Pinpoint the cell where the given text exists, returning its [x, y] midpoint coordinate. 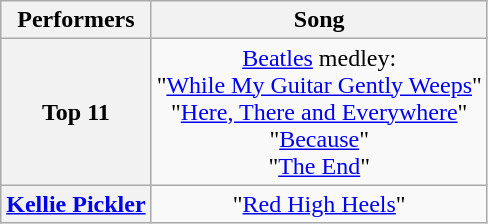
"Red High Heels" [319, 204]
Performers [76, 20]
Beatles medley:"While My Guitar Gently Weeps""Here, There and Everywhere""Because""The End" [319, 112]
Top 11 [76, 112]
Song [319, 20]
Kellie Pickler [76, 204]
